Locate the cell with the specified text and output its [X, Y] center coordinate. 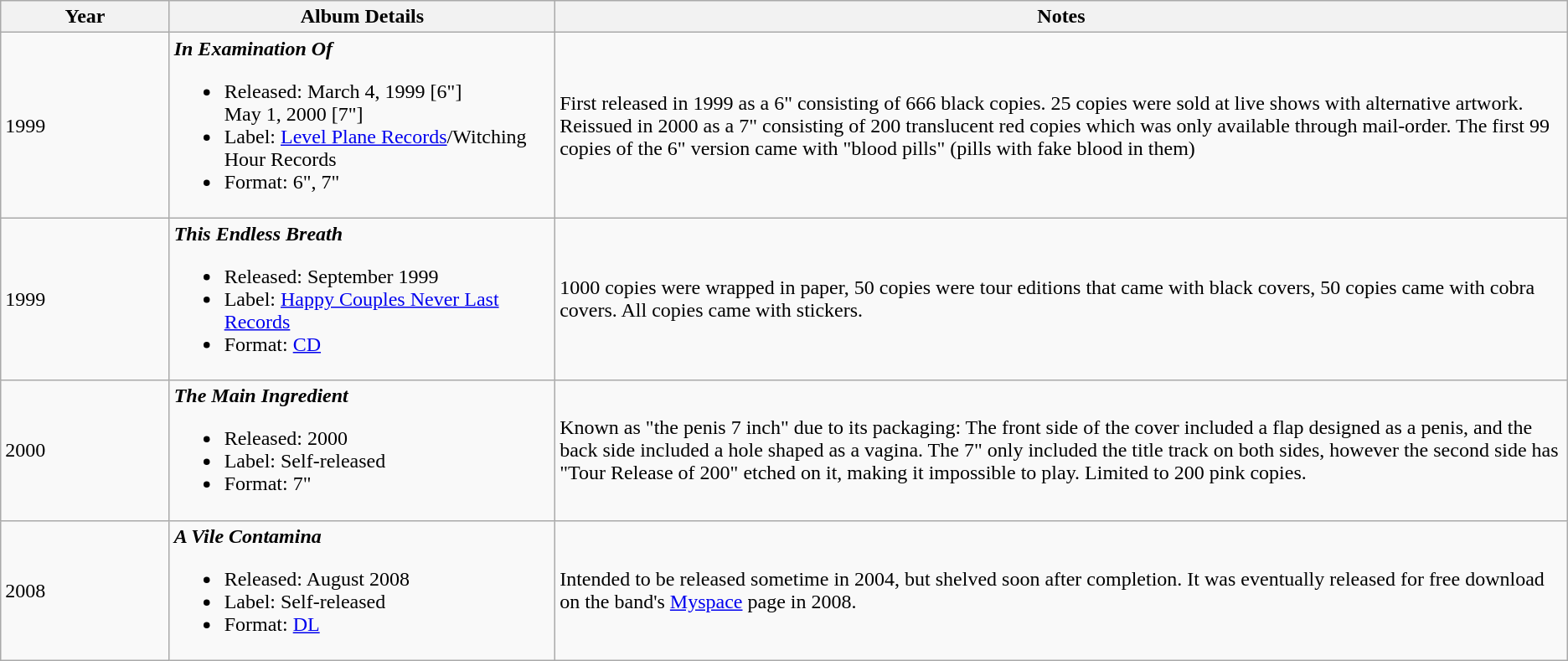
2000 [85, 451]
Year [85, 17]
Notes [1062, 17]
In Examination OfReleased: March 4, 1999 [6"] May 1, 2000 [7"]Label: Level Plane Records/Witching Hour RecordsFormat: 6", 7" [362, 126]
This Endless BreathReleased: September 1999Label: Happy Couples Never Last RecordsFormat: CD [362, 299]
The Main IngredientReleased: 2000Label: Self-releasedFormat: 7" [362, 451]
Album Details [362, 17]
2008 [85, 590]
A Vile ContaminaReleased: August 2008Label: Self-releasedFormat: DL [362, 590]
